Pinpoint the cell where the given text exists, returning its [x, y] midpoint coordinate. 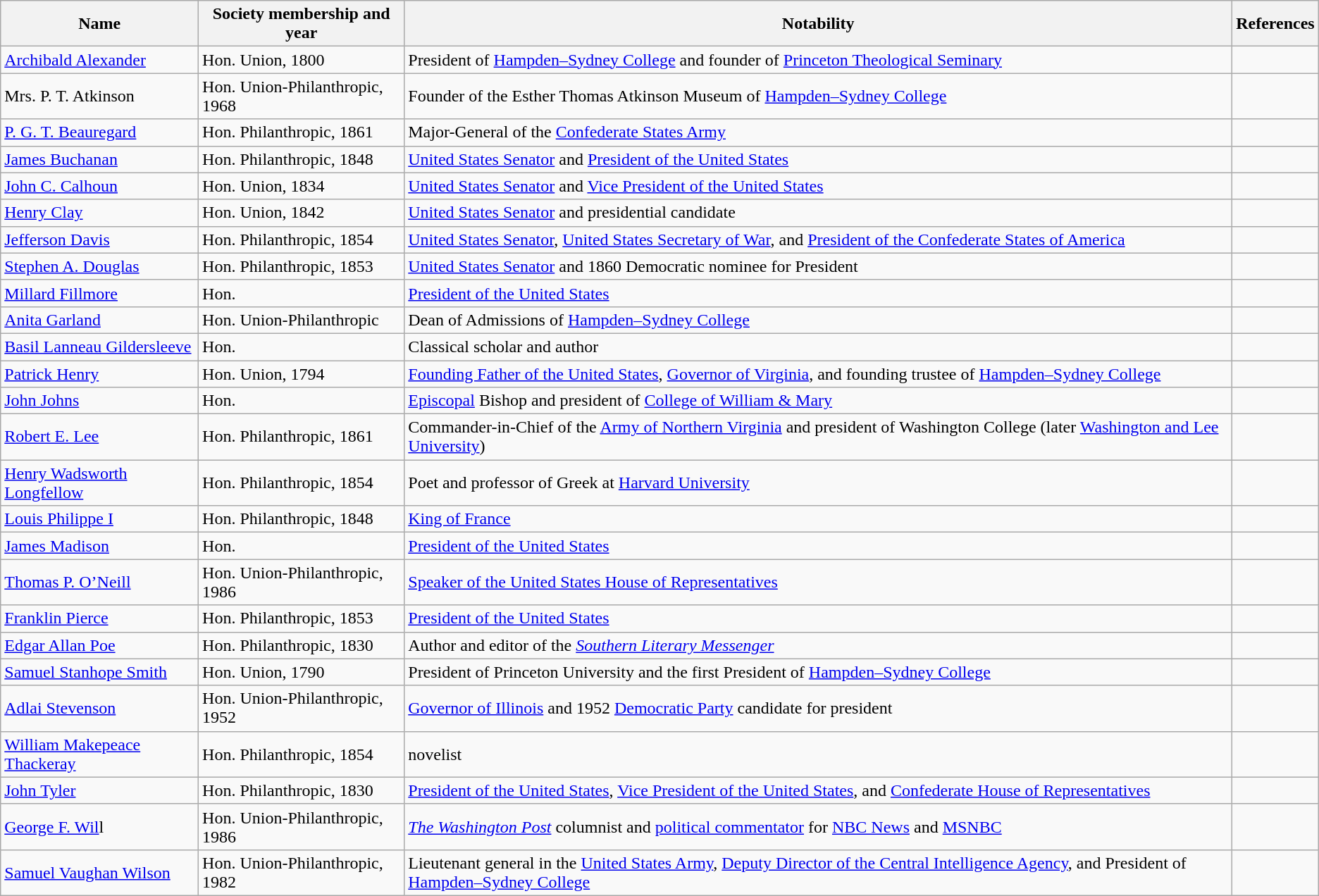
P. G. T. Beauregard [100, 132]
John Tyler [100, 790]
Poet and professor of Greek at Harvard University [819, 483]
United States Senator and presidential candidate [819, 213]
Patrick Henry [100, 374]
Louis Philippe I [100, 519]
Mrs. P. T. Atkinson [100, 96]
Robert E. Lee [100, 437]
Speaker of the United States House of Representatives [819, 582]
Hon. Union-Philanthropic, 1982 [302, 872]
William Makepeace Thackeray [100, 754]
Hon. Union, 1800 [302, 60]
John C. Calhoun [100, 186]
Hon. Union-Philanthropic, 1952 [302, 709]
James Buchanan [100, 159]
Jefferson Davis [100, 239]
Anita Garland [100, 320]
Classical scholar and author [819, 347]
Samuel Stanhope Smith [100, 672]
Episcopal Bishop and president of College of William & Mary [819, 401]
Governor of Illinois and 1952 Democratic Party candidate for president [819, 709]
United States Senator and 1860 Democratic nominee for President [819, 266]
References [1275, 24]
Edgar Allan Poe [100, 645]
Hon. Union, 1834 [302, 186]
Franklin Pierce [100, 618]
Henry Clay [100, 213]
Hon. Union-Philanthropic [302, 320]
United States Senator and Vice President of the United States [819, 186]
novelist [819, 754]
Notability [819, 24]
Henry Wadsworth Longfellow [100, 483]
John Johns [100, 401]
King of France [819, 519]
Thomas P. O’Neill [100, 582]
George F. Will [100, 827]
President of Princeton University and the first President of Hampden–Sydney College [819, 672]
Hon. Union, 1794 [302, 374]
Commander-in-Chief of the Army of Northern Virginia and president of Washington College (later Washington and Lee University) [819, 437]
Author and editor of the Southern Literary Messenger [819, 645]
Founding Father of the United States, Governor of Virginia, and founding trustee of Hampden–Sydney College [819, 374]
Major-General of the Confederate States Army [819, 132]
Lieutenant general in the United States Army, Deputy Director of the Central Intelligence Agency, and President of Hampden–Sydney College [819, 872]
Dean of Admissions of Hampden–Sydney College [819, 320]
Hon. Union, 1790 [302, 672]
Adlai Stevenson [100, 709]
Society membership and year [302, 24]
United States Senator, United States Secretary of War, and President of the Confederate States of America [819, 239]
Millard Fillmore [100, 293]
Name [100, 24]
Founder of the Esther Thomas Atkinson Museum of Hampden–Sydney College [819, 96]
President of the United States, Vice President of the United States, and Confederate House of Representatives [819, 790]
Basil Lanneau Gildersleeve [100, 347]
Samuel Vaughan Wilson [100, 872]
Hon. Union, 1842 [302, 213]
Archibald Alexander [100, 60]
Stephen A. Douglas [100, 266]
James Madison [100, 546]
The Washington Post columnist and political commentator for NBC News and MSNBC [819, 827]
Hon. Union-Philanthropic, 1968 [302, 96]
President of Hampden–Sydney College and founder of Princeton Theological Seminary [819, 60]
United States Senator and President of the United States [819, 159]
